Provide the (x, y) coordinate of the cell's center where the given text is located.  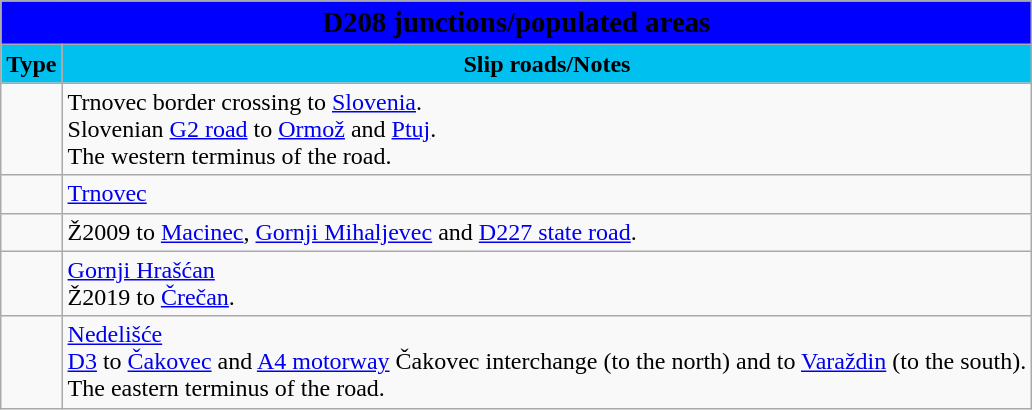
Nedelišće D3 to Čakovec and A4 motorway Čakovec interchange (to the north) and to Varaždin (to the south).The eastern terminus of the road. (547, 362)
Gornji HrašćanŽ2019 to Črečan. (547, 284)
Trnovec (547, 194)
Trnovec border crossing to Slovenia. Slovenian G2 road to Ormož and Ptuj.The western terminus of the road. (547, 129)
Type (32, 64)
D208 junctions/populated areas (516, 23)
Slip roads/Notes (547, 64)
Ž2009 to Macinec, Gornji Mihaljevec and D227 state road. (547, 232)
